Return the [x, y] coordinate for the center point of the cell that contains the specified text.  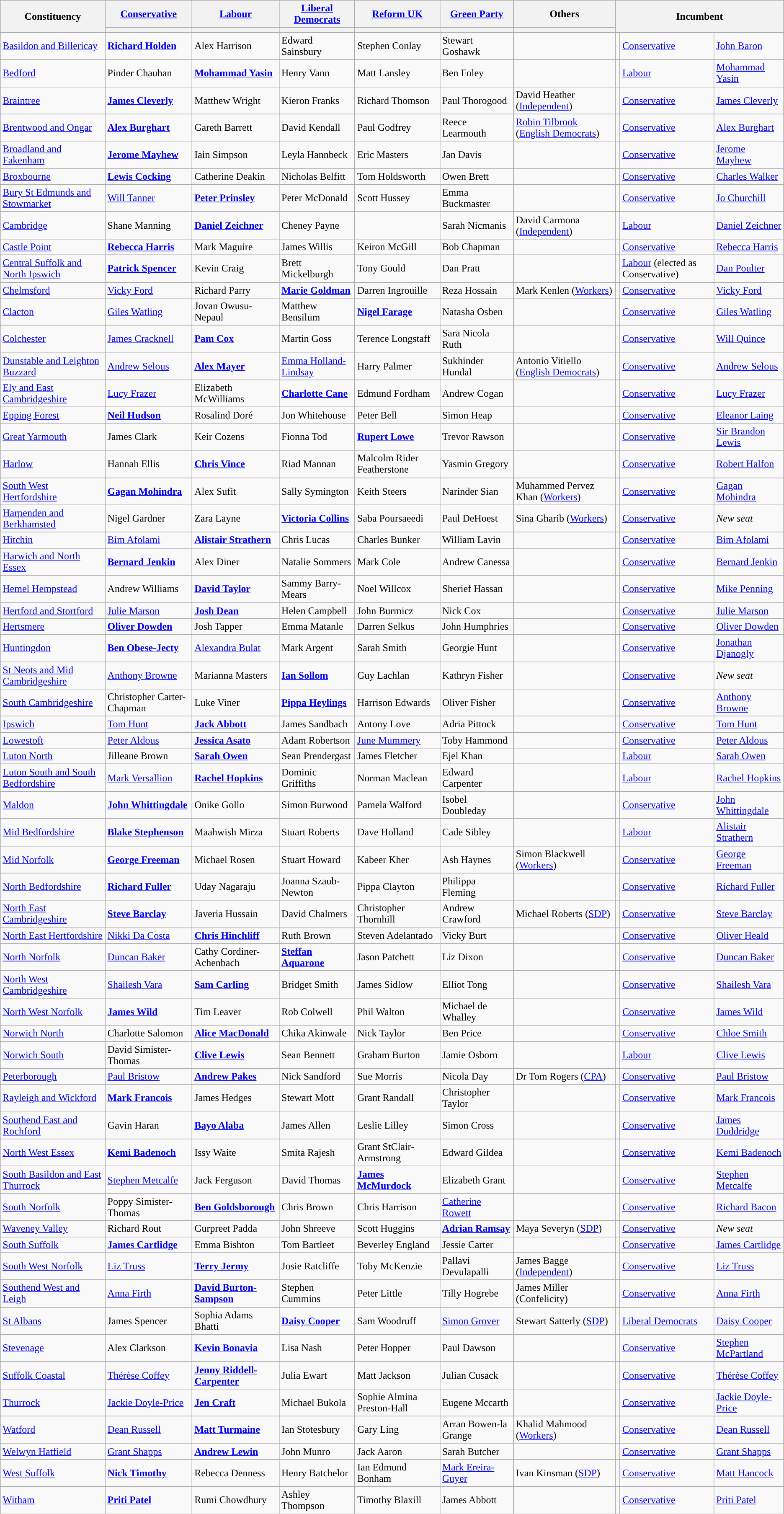
Elliot Tong [477, 984]
Onike Gollo [236, 805]
Dunstable and Leighton Buzzard [53, 366]
Paul Godfrey [397, 127]
Alexandra Bulat [236, 648]
Patrick Spencer [149, 268]
South West Hertfordshire [53, 491]
Alex Harrison [236, 46]
Mark Maguire [236, 247]
Harrison Edwards [397, 703]
Harpenden and Berkhamsted [53, 519]
Saba Poursaeedi [397, 519]
Terence Longstaff [397, 339]
St Albans [53, 1320]
Nicola Day [477, 1077]
Nick Cox [477, 610]
Thurrock [53, 1403]
David Chalmers [317, 914]
Jason Patchett [397, 957]
Beverley England [397, 1245]
Edward Sainsbury [317, 46]
Adam Robertson [317, 740]
Steffan Aquarone [317, 957]
James Clark [149, 437]
Sina Gharib (Workers) [565, 519]
Vicky Burt [477, 935]
Charlotte Cane [317, 394]
Kevin Craig [236, 268]
Fionna Tod [317, 437]
Green Party [477, 14]
Catherine Rowett [477, 1207]
Bob Chapman [477, 247]
Jonathan Djanogly [749, 648]
Bridget Smith [317, 984]
Matthew Wright [236, 101]
Uday Nagaraju [236, 886]
Rosalind Doré [236, 415]
Gurpreet Padda [236, 1229]
Huntingdon [53, 648]
Tony Gould [397, 268]
Eugene Mccarth [477, 1403]
North West Cambridgeshire [53, 984]
Kieron Franks [317, 101]
Edmund Fordham [397, 394]
John Munro [317, 1452]
Jack Abbott [236, 724]
Alex Diner [236, 561]
Mid Norfolk [53, 860]
Alex Mayer [236, 366]
Steven Adelantado [397, 935]
Ashley Thompson [317, 1501]
Reform UK [397, 14]
Labour (elected as Conservative) [667, 268]
Julian Cusack [477, 1375]
Brentwood and Ongar [53, 127]
Keiron McGill [397, 247]
Rupert Lowe [397, 437]
Epping Forest [53, 415]
Peter Little [397, 1294]
Ely and East Cambridgeshire [53, 394]
Rumi Chowdhury [236, 1501]
Trevor Rawson [477, 437]
Oliver Heald [749, 935]
Others [565, 14]
South Norfolk [53, 1207]
James Cracknell [149, 339]
Reza Hossain [477, 290]
Central Suffolk and North Ipswich [53, 268]
Nikki Da Costa [149, 935]
Dan Pratt [477, 268]
Nicholas Belfitt [317, 176]
Cathy Cordiner-Achenbach [236, 957]
Alex Clarkson [149, 1348]
Sammy Barry-Mears [317, 589]
Kathryn Fisher [477, 675]
Suffolk Coastal [53, 1375]
Waveney Valley [53, 1229]
Andrew Crawford [477, 914]
Javeria Hussain [236, 914]
Paul DeHoest [477, 519]
Jessie Carter [477, 1245]
Nick Timothy [149, 1473]
Basildon and Billericay [53, 46]
Christopher Carter-Chapman [149, 703]
Alex Sufit [236, 491]
Christopher Thornhill [397, 914]
Charles Bunker [397, 540]
James Abbott [477, 1501]
Grant StClair-Armstrong [397, 1153]
Issy Waite [236, 1153]
Jen Craft [236, 1403]
Michael de Whalley [477, 1011]
Sue Morris [397, 1077]
Broxbourne [53, 176]
Kabeer Kher [397, 860]
Stewart Goshawk [477, 46]
Ian Stotesbury [317, 1429]
Scott Huggins [397, 1229]
Matt Jackson [397, 1375]
Dan Poulter [749, 268]
Joanna Szaub-Newton [317, 886]
Chris Brown [317, 1207]
Michael Roberts (SDP) [565, 914]
Simon Cross [477, 1125]
Norman Maclean [397, 778]
Sukhinder Hundal [477, 366]
James Fletcher [397, 756]
Chika Akinwale [317, 1033]
David Taylor [236, 589]
Brett Mickelburgh [317, 268]
James Hedges [236, 1098]
Ash Haynes [477, 860]
Matt Turmaine [236, 1429]
Stewart Mott [317, 1098]
Rebecca Denness [236, 1473]
Oliver Fisher [477, 703]
Bedford [53, 73]
James Bagge (Independent) [565, 1266]
Broadland and Fakenham [53, 155]
Matt Hancock [749, 1473]
Edward Carpenter [477, 778]
Norwich South [53, 1055]
Cambridge [53, 225]
Matthew Bensilum [317, 312]
Simon Burwood [317, 805]
Pinder Chauhan [149, 73]
Antony Love [397, 724]
Welwyn Hatfield [53, 1452]
South Suffolk [53, 1245]
David Simister-Thomas [149, 1055]
South West Norfolk [53, 1266]
Ben Price [477, 1033]
Stephen McPartland [749, 1348]
Incumbent [699, 16]
West Suffolk [53, 1473]
Toby Hammond [477, 740]
Luton South and South Bedfordshire [53, 778]
Sophie Almina Preston-Hall [397, 1403]
Julia Ewart [317, 1375]
Catherine Deakin [236, 176]
Great Yarmouth [53, 437]
Ejel Khan [477, 756]
Isobel Doubleday [477, 805]
Eric Masters [397, 155]
Nigel Gardner [149, 519]
Mark Kenlen (Workers) [565, 290]
Mark Versallion [149, 778]
James Duddridge [749, 1125]
Maya Severyn (SDP) [565, 1229]
James Sandbach [317, 724]
Peter Hopper [397, 1348]
Jack Aaron [397, 1452]
Hemel Hempstead [53, 589]
Stuart Roberts [317, 832]
Sean Prendergast [317, 756]
Pamela Walford [397, 805]
John Baron [749, 46]
Georgie Hunt [477, 648]
Rob Colwell [317, 1011]
Simon Grover [477, 1320]
Stewart Satterly (SDP) [565, 1320]
Paul Thorogood [477, 101]
Kevin Bonavia [236, 1348]
Pallavi Devulapalli [477, 1266]
Josie Ratcliffe [317, 1266]
Jo Churchill [749, 198]
Sam Woodruff [397, 1320]
Dr Tom Rogers (CPA) [565, 1077]
Emma Buckmaster [477, 198]
Emma Matanle [317, 626]
Josh Dean [236, 610]
Smita Rajesh [317, 1153]
Eleanor Laing [749, 415]
Bayo Alaba [236, 1125]
Cade Sibley [477, 832]
Ian Sollom [317, 675]
Scott Hussey [397, 198]
Yasmin Gregory [477, 464]
Josh Tapper [236, 626]
Robert Halfon [749, 464]
Victoria Collins [317, 519]
Peter Bell [397, 415]
Ipswich [53, 724]
Toby McKenzie [397, 1266]
Keir Cozens [236, 437]
Stevenage [53, 1348]
Chris Harrison [397, 1207]
Sean Bennett [317, 1055]
North East Cambridgeshire [53, 914]
Shane Manning [149, 225]
Hitchin [53, 540]
Neil Hudson [149, 415]
Philippa Fleming [477, 886]
John Burmicz [397, 610]
North West Essex [53, 1153]
North West Norfolk [53, 1011]
North East Hertfordshire [53, 935]
Elizabeth Grant [477, 1180]
Matt Lansley [397, 73]
Lowestoft [53, 740]
Muhammed Pervez Khan (Workers) [565, 491]
Sir Brandon Lewis [749, 437]
Chris Hinchliff [236, 935]
Tim Leaver [236, 1011]
James McMurdock [397, 1180]
Richard Thomson [397, 101]
Will Quince [749, 339]
Southend West and Leigh [53, 1294]
Tom Bartleet [317, 1245]
Chloe Smith [749, 1033]
Pam Cox [236, 339]
Richard Rout [149, 1229]
David Kendall [317, 127]
Maldon [53, 805]
Cheney Payne [317, 225]
Darren Ingrouille [397, 290]
Poppy Simister-Thomas [149, 1207]
Chris Lucas [317, 540]
James Miller (Confelicity) [565, 1294]
Dave Holland [397, 832]
Sam Carling [236, 984]
Harwich and North Essex [53, 561]
James Willis [317, 247]
Mike Penning [749, 589]
South Basildon and East Thurrock [53, 1180]
Natasha Osben [477, 312]
Andrew Cogan [477, 394]
Terry Jermy [236, 1266]
Peter Prinsley [236, 198]
David Carmona (Independent) [565, 225]
James Sidlow [397, 984]
Southend East and Rochford [53, 1125]
Chelmsford [53, 290]
Rayleigh and Wickford [53, 1098]
Hannah Ellis [149, 464]
Peter McDonald [317, 198]
Luke Viner [236, 703]
Adrian Ramsay [477, 1229]
Tom Holdsworth [397, 176]
Dominic Griffiths [317, 778]
Leslie Lilley [397, 1125]
Ben Goldsborough [236, 1207]
Jenny Riddell-Carpenter [236, 1375]
Sophia Adams Bhatti [236, 1320]
Lewis Cocking [149, 176]
Timothy Blaxill [397, 1501]
Sally Symington [317, 491]
St Neots and Mid Cambridgeshire [53, 675]
Emma Bishton [236, 1245]
South Cambridgeshire [53, 703]
Gareth Barrett [236, 127]
Bury St Edmunds and Stowmarket [53, 198]
Keith Steers [397, 491]
Richard Bacon [749, 1207]
Owen Brett [477, 176]
Jilleane Brown [149, 756]
Alice MacDonald [236, 1033]
Andrew Canessa [477, 561]
Harlow [53, 464]
Narinder Sian [477, 491]
Zara Layne [236, 519]
Emma Holland-Lindsay [317, 366]
James Spencer [149, 1320]
Nick Taylor [397, 1033]
Clacton [53, 312]
Andrew Lewin [236, 1452]
Mid Bedfordshire [53, 832]
Hertford and Stortford [53, 610]
Antonio Vitiello (English Democrats) [565, 366]
Jan Davis [477, 155]
Sherief Hassan [477, 589]
Richard Parry [236, 290]
Jack Ferguson [236, 1180]
Malcolm Rider Featherstone [397, 464]
Norwich North [53, 1033]
Charlotte Salomon [149, 1033]
David Burton-Sampson [236, 1294]
Maahwish Mirza [236, 832]
Harry Palmer [397, 366]
Noel Willcox [397, 589]
Charles Walker [749, 176]
Edward Gildea [477, 1153]
John Humphries [477, 626]
Peterborough [53, 1077]
Mark Cole [397, 561]
North Bedfordshire [53, 886]
Jamie Osborn [477, 1055]
Guy Lachlan [397, 675]
North Norfolk [53, 957]
Graham Burton [397, 1055]
Liz Dixon [477, 957]
Ruth Brown [317, 935]
Blake Stephenson [149, 832]
Nigel Farage [397, 312]
Luton North [53, 756]
Ben Obese-Jecty [149, 648]
Sara Nicola Ruth [477, 339]
Hertsmere [53, 626]
Reece Learmouth [477, 127]
David Heather (Independent) [565, 101]
Richard Holden [149, 46]
Braintree [53, 101]
Tilly Hogrebe [477, 1294]
Martin Goss [317, 339]
Darren Selkus [397, 626]
Riad Mannan [317, 464]
Jon Whitehouse [317, 415]
Sarah Smith [397, 648]
Simon Blackwell (Workers) [565, 860]
James Allen [317, 1125]
Sarah Butcher [477, 1452]
Chris Vince [236, 464]
Mark Argent [317, 648]
Henry Vann [317, 73]
Leyla Hannbeck [317, 155]
Robin Tilbrook (English Democrats) [565, 127]
Michael Bukola [317, 1403]
Helen Campbell [317, 610]
Stuart Howard [317, 860]
John Shreeve [317, 1229]
Pippa Heylings [317, 703]
Lisa Nash [317, 1348]
Christopher Taylor [477, 1098]
William Lavin [477, 540]
Natalie Sommers [317, 561]
Ben Foley [477, 73]
Grant Randall [397, 1098]
Paul Dawson [477, 1348]
Iain Simpson [236, 155]
Simon Heap [477, 415]
Constituency [53, 16]
Nick Sandford [317, 1077]
Stephen Cummins [317, 1294]
Adria Pittock [477, 724]
Sarah Nicmanis [477, 225]
Phil Walton [397, 1011]
Marie Goldman [317, 290]
Stephen Conlay [397, 46]
Watford [53, 1429]
Pippa Clayton [397, 886]
Colchester [53, 339]
Elizabeth McWilliams [236, 394]
Gavin Haran [149, 1125]
Witham [53, 1501]
Marianna Masters [236, 675]
Arran Bowen-la Grange [477, 1429]
Ian Edmund Bonham [397, 1473]
Andrew Williams [149, 589]
Mark Ereira-Guyer [477, 1473]
Henry Batchelor [317, 1473]
Ivan Kinsman (SDP) [565, 1473]
David Thomas [317, 1180]
June Mummery [397, 740]
Jessica Asato [236, 740]
Jovan Owusu-Nepaul [236, 312]
Will Tanner [149, 198]
Castle Point [53, 247]
Andrew Pakes [236, 1077]
Michael Rosen [236, 860]
Gary Ling [397, 1429]
Khalid Mahmood (Workers) [565, 1429]
